For the text-containing cell, return its midpoint in [X, Y] coordinate format. 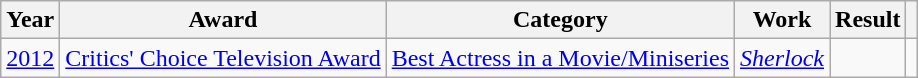
Result [868, 20]
Year [30, 20]
Best Actress in a Movie/Miniseries [560, 58]
Critics' Choice Television Award [223, 58]
Award [223, 20]
Work [782, 20]
Sherlock [782, 58]
2012 [30, 58]
Category [560, 20]
